Pinpoint the cell where the given text exists, returning its [X, Y] midpoint coordinate. 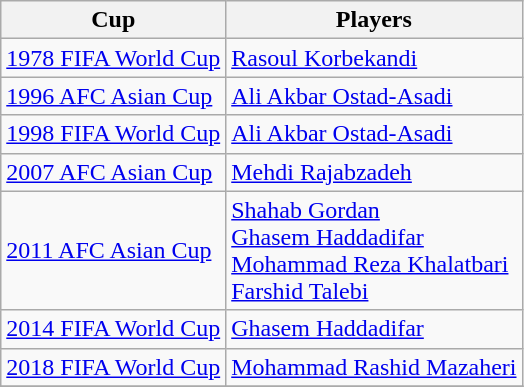
1998 FIFA World Cup [114, 134]
1996 AFC Asian Cup [114, 96]
1978 FIFA World Cup [114, 58]
Players [374, 20]
Rasoul Korbekandi [374, 58]
Mehdi Rajabzadeh [374, 172]
Shahab Gordan Ghasem Haddadifar Mohammad Reza Khalatbari Farshid Talebi [374, 250]
Mohammad Rashid Mazaheri [374, 367]
2007 AFC Asian Cup [114, 172]
2011 AFC Asian Cup [114, 250]
Ghasem Haddadifar [374, 329]
Cup [114, 20]
2014 FIFA World Cup [114, 329]
2018 FIFA World Cup [114, 367]
